Locate the cell with the specified text and output its (x, y) center coordinate. 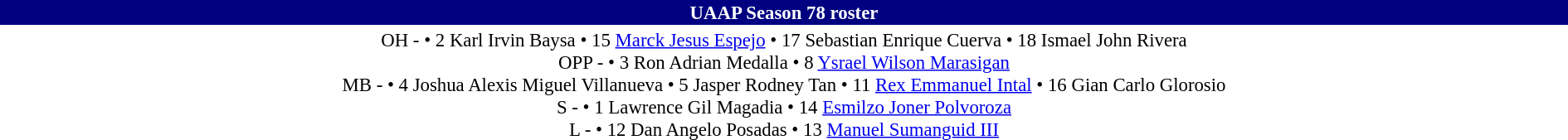
UAAP Season 78 roster (784, 12)
